Determine the (X, Y) coordinate at the center of the cell enclosing the given text.  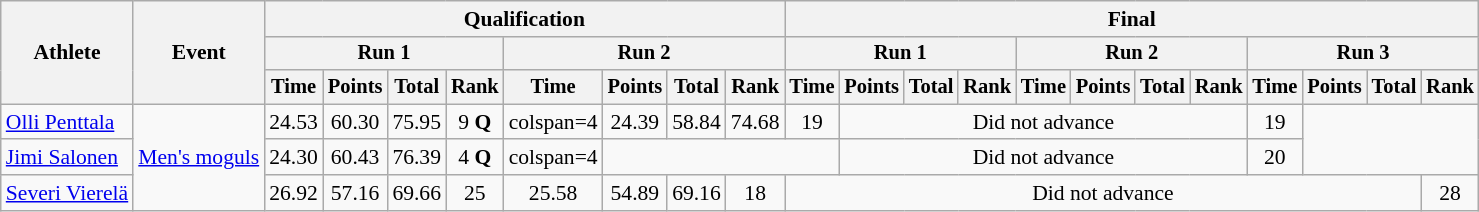
9 Q (475, 122)
4 Q (475, 158)
54.89 (635, 193)
24.53 (294, 122)
Olli Penttala (68, 122)
26.92 (294, 193)
69.16 (696, 193)
Men's moguls (198, 158)
60.43 (355, 158)
76.39 (416, 158)
Athlete (68, 52)
Jimi Salonen (68, 158)
74.68 (756, 122)
24.30 (294, 158)
25.58 (554, 193)
Run 3 (1362, 54)
18 (756, 193)
60.30 (355, 122)
20 (1274, 158)
Severi Vierelä (68, 193)
25 (475, 193)
57.16 (355, 193)
75.95 (416, 122)
Final (1131, 19)
28 (1450, 193)
58.84 (696, 122)
69.66 (416, 193)
Event (198, 52)
24.39 (635, 122)
Qualification (524, 19)
